Search for the cell housing the specified text and yield its (x, y) center coordinate. 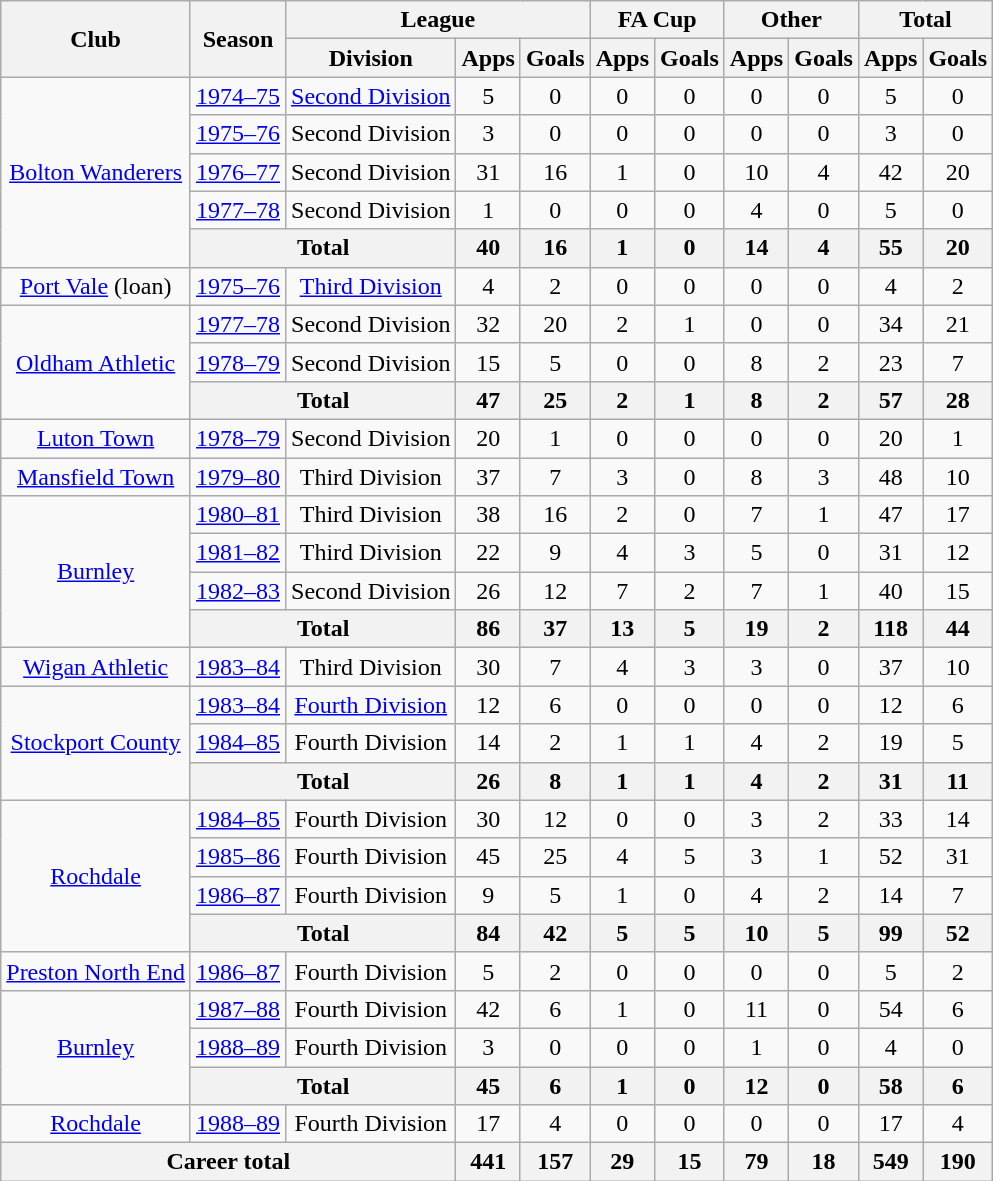
22 (488, 553)
84 (488, 933)
1974–75 (238, 96)
Other (791, 20)
Career total (228, 1162)
79 (756, 1162)
157 (555, 1162)
Club (96, 39)
549 (890, 1162)
1982–83 (238, 591)
23 (890, 362)
1976–77 (238, 172)
Season (238, 39)
Oldham Athletic (96, 362)
Luton Town (96, 438)
54 (890, 1009)
1980–81 (238, 515)
57 (890, 400)
21 (958, 324)
1979–80 (238, 477)
Wigan Athletic (96, 667)
190 (958, 1162)
118 (890, 629)
33 (890, 819)
99 (890, 933)
34 (890, 324)
38 (488, 515)
48 (890, 477)
55 (890, 248)
Division (371, 58)
29 (622, 1162)
Preston North End (96, 971)
League (438, 20)
Mansfield Town (96, 477)
18 (824, 1162)
1985–86 (238, 857)
FA Cup (657, 20)
441 (488, 1162)
Stockport County (96, 743)
1987–88 (238, 1009)
1981–82 (238, 553)
13 (622, 629)
86 (488, 629)
32 (488, 324)
44 (958, 629)
58 (890, 1085)
Bolton Wanderers (96, 172)
28 (958, 400)
Port Vale (loan) (96, 286)
